Return the (x, y) coordinate for the center point of the cell that contains the specified text.  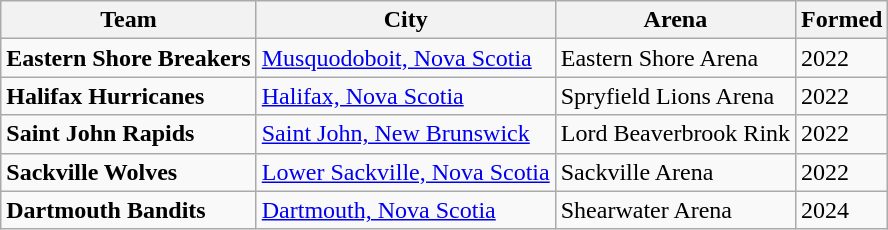
Halifax, Nova Scotia (406, 96)
Musquodoboit, Nova Scotia (406, 58)
Saint John Rapids (128, 134)
Arena (675, 20)
Lower Sackville, Nova Scotia (406, 172)
Dartmouth, Nova Scotia (406, 210)
Team (128, 20)
Sackville Wolves (128, 172)
Saint John, New Brunswick (406, 134)
Eastern Shore Breakers (128, 58)
City (406, 20)
Shearwater Arena (675, 210)
Lord Beaverbrook Rink (675, 134)
Dartmouth Bandits (128, 210)
2024 (842, 210)
Eastern Shore Arena (675, 58)
Halifax Hurricanes (128, 96)
Formed (842, 20)
Sackville Arena (675, 172)
Spryfield Lions Arena (675, 96)
